Detect which cell encompasses the target text, then output its (x, y) center coordinate. 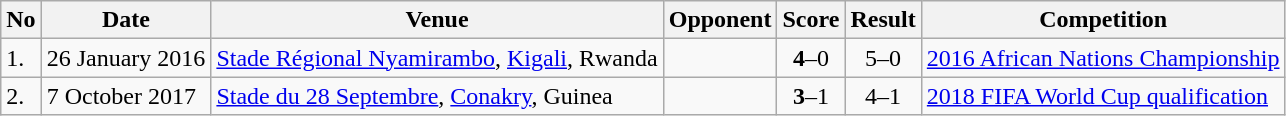
26 January 2016 (126, 58)
Stade Régional Nyamirambo, Kigali, Rwanda (437, 58)
2016 African Nations Championship (1103, 58)
2. (21, 96)
2018 FIFA World Cup qualification (1103, 96)
4–0 (811, 58)
Venue (437, 20)
4–1 (883, 96)
Score (811, 20)
7 October 2017 (126, 96)
Result (883, 20)
5–0 (883, 58)
3–1 (811, 96)
No (21, 20)
Competition (1103, 20)
1. (21, 58)
Opponent (720, 20)
Date (126, 20)
Stade du 28 Septembre, Conakry, Guinea (437, 96)
